Pinpoint the cell where the given text exists, returning its [x, y] midpoint coordinate. 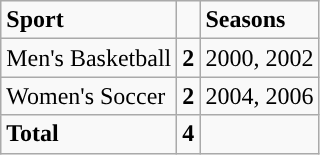
Seasons [260, 20]
Total [89, 134]
Sport [89, 20]
2000, 2002 [260, 58]
Women's Soccer [89, 96]
Men's Basketball [89, 58]
4 [188, 134]
2004, 2006 [260, 96]
